Detect which cell encompasses the target text, then output its (X, Y) center coordinate. 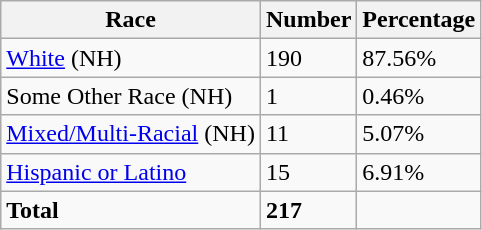
Some Other Race (NH) (131, 96)
Race (131, 20)
Hispanic or Latino (131, 172)
Number (308, 20)
White (NH) (131, 58)
0.46% (419, 96)
5.07% (419, 134)
190 (308, 58)
15 (308, 172)
Percentage (419, 20)
Mixed/Multi-Racial (NH) (131, 134)
87.56% (419, 58)
217 (308, 210)
6.91% (419, 172)
11 (308, 134)
1 (308, 96)
Total (131, 210)
